Detect which cell encompasses the target text, then output its [X, Y] center coordinate. 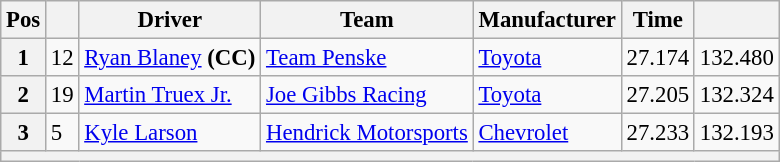
12 [62, 58]
27.174 [658, 58]
Martin Truex Jr. [170, 95]
Ryan Blaney (CC) [170, 58]
1 [24, 58]
Chevrolet [547, 133]
5 [62, 133]
19 [62, 95]
Pos [24, 20]
Hendrick Motorsports [367, 133]
3 [24, 133]
27.233 [658, 133]
Joe Gibbs Racing [367, 95]
Driver [170, 20]
Manufacturer [547, 20]
Kyle Larson [170, 133]
132.324 [736, 95]
Time [658, 20]
2 [24, 95]
Team [367, 20]
132.480 [736, 58]
132.193 [736, 133]
27.205 [658, 95]
Team Penske [367, 58]
